Locate the cell with the specified text and output its [X, Y] center coordinate. 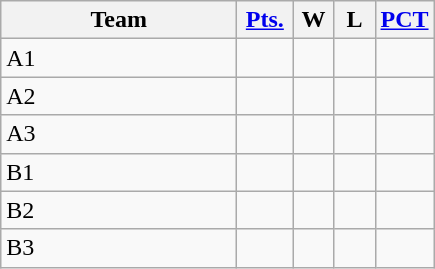
B3 [119, 248]
Pts. [265, 20]
A2 [119, 96]
A3 [119, 134]
A1 [119, 58]
B1 [119, 172]
L [354, 20]
B2 [119, 210]
PCT [404, 20]
W [314, 20]
Team [119, 20]
